Provide the (x, y) coordinate of the cell's center where the given text is located.  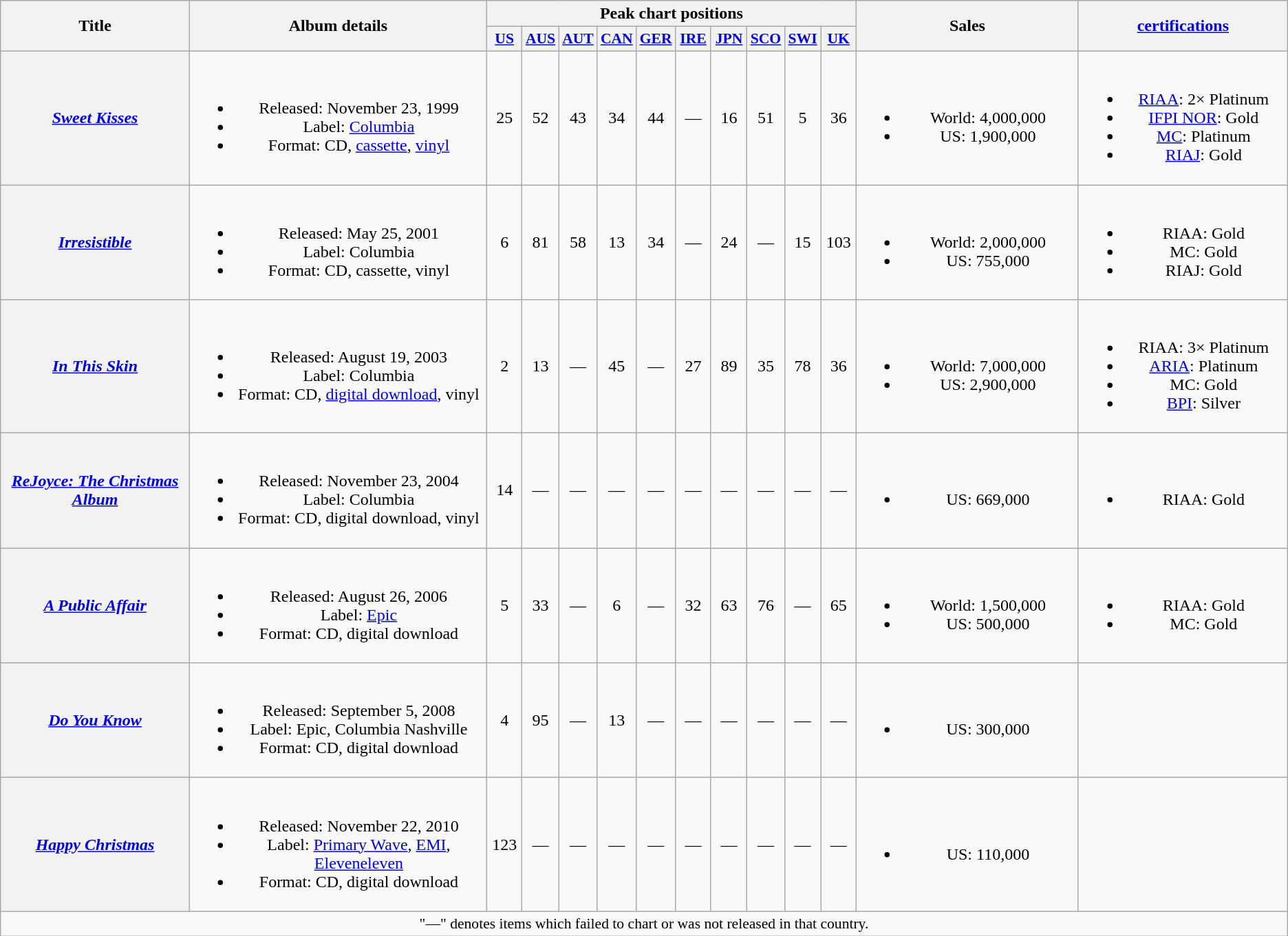
123 (504, 845)
Album details (338, 26)
RIAA: Gold (1183, 491)
US: 110,000 (967, 845)
CAN (616, 39)
Released: September 5, 2008Label: Epic, Columbia NashvilleFormat: CD, digital download (338, 721)
45 (616, 367)
35 (766, 367)
In This Skin (95, 367)
IRE (694, 39)
78 (802, 367)
World: 2,000,000US: 755,000 (967, 242)
24 (729, 242)
Happy Christmas (95, 845)
Released: May 25, 2001Label: ColumbiaFormat: CD, cassette, vinyl (338, 242)
World: 7,000,000US: 2,900,000 (967, 367)
RIAA: 3× PlatinumARIA: PlatinumMC: GoldBPI: Silver (1183, 367)
16 (729, 118)
RIAA: GoldMC: GoldRIAJ: Gold (1183, 242)
63 (729, 605)
World: 1,500,000US: 500,000 (967, 605)
"—" denotes items which failed to chart or was not released in that country. (644, 924)
Released: November 23, 1999Label: ColumbiaFormat: CD, cassette, vinyl (338, 118)
52 (541, 118)
2 (504, 367)
US: 300,000 (967, 721)
44 (656, 118)
A Public Affair (95, 605)
81 (541, 242)
103 (838, 242)
Sales (967, 26)
certifications (1183, 26)
US: 669,000 (967, 491)
4 (504, 721)
RIAA: GoldMC: Gold (1183, 605)
14 (504, 491)
US (504, 39)
15 (802, 242)
Released: August 26, 2006Label: EpicFormat: CD, digital download (338, 605)
76 (766, 605)
51 (766, 118)
Released: November 22, 2010Label: Primary Wave, EMI, ElevenelevenFormat: CD, digital download (338, 845)
AUS (541, 39)
Peak chart positions (672, 14)
GER (656, 39)
Sweet Kisses (95, 118)
Irresistible (95, 242)
Do You Know (95, 721)
SCO (766, 39)
Released: August 19, 2003Label: ColumbiaFormat: CD, digital download, vinyl (338, 367)
43 (578, 118)
UK (838, 39)
95 (541, 721)
58 (578, 242)
Released: November 23, 2004Label: ColumbiaFormat: CD, digital download, vinyl (338, 491)
32 (694, 605)
ReJoyce: The Christmas Album (95, 491)
JPN (729, 39)
Title (95, 26)
AUT (578, 39)
RIAA: 2× PlatinumIFPI NOR: GoldMC: PlatinumRIAJ: Gold (1183, 118)
World: 4,000,000US: 1,900,000 (967, 118)
SWI (802, 39)
65 (838, 605)
25 (504, 118)
89 (729, 367)
27 (694, 367)
33 (541, 605)
